Pinpoint the cell where the given text exists, returning its (X, Y) midpoint coordinate. 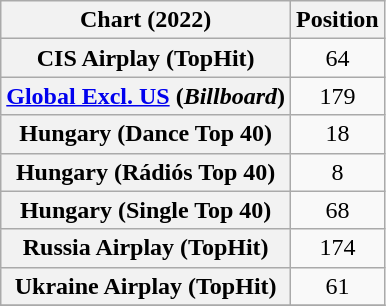
CIS Airplay (TopHit) (146, 58)
8 (338, 172)
Russia Airplay (TopHit) (146, 248)
Hungary (Single Top 40) (146, 210)
174 (338, 248)
18 (338, 134)
Chart (2022) (146, 20)
Global Excl. US (Billboard) (146, 96)
179 (338, 96)
Position (338, 20)
Ukraine Airplay (TopHit) (146, 286)
68 (338, 210)
61 (338, 286)
Hungary (Dance Top 40) (146, 134)
Hungary (Rádiós Top 40) (146, 172)
64 (338, 58)
